Return the [X, Y] coordinate for the center point of the cell that contains the specified text.  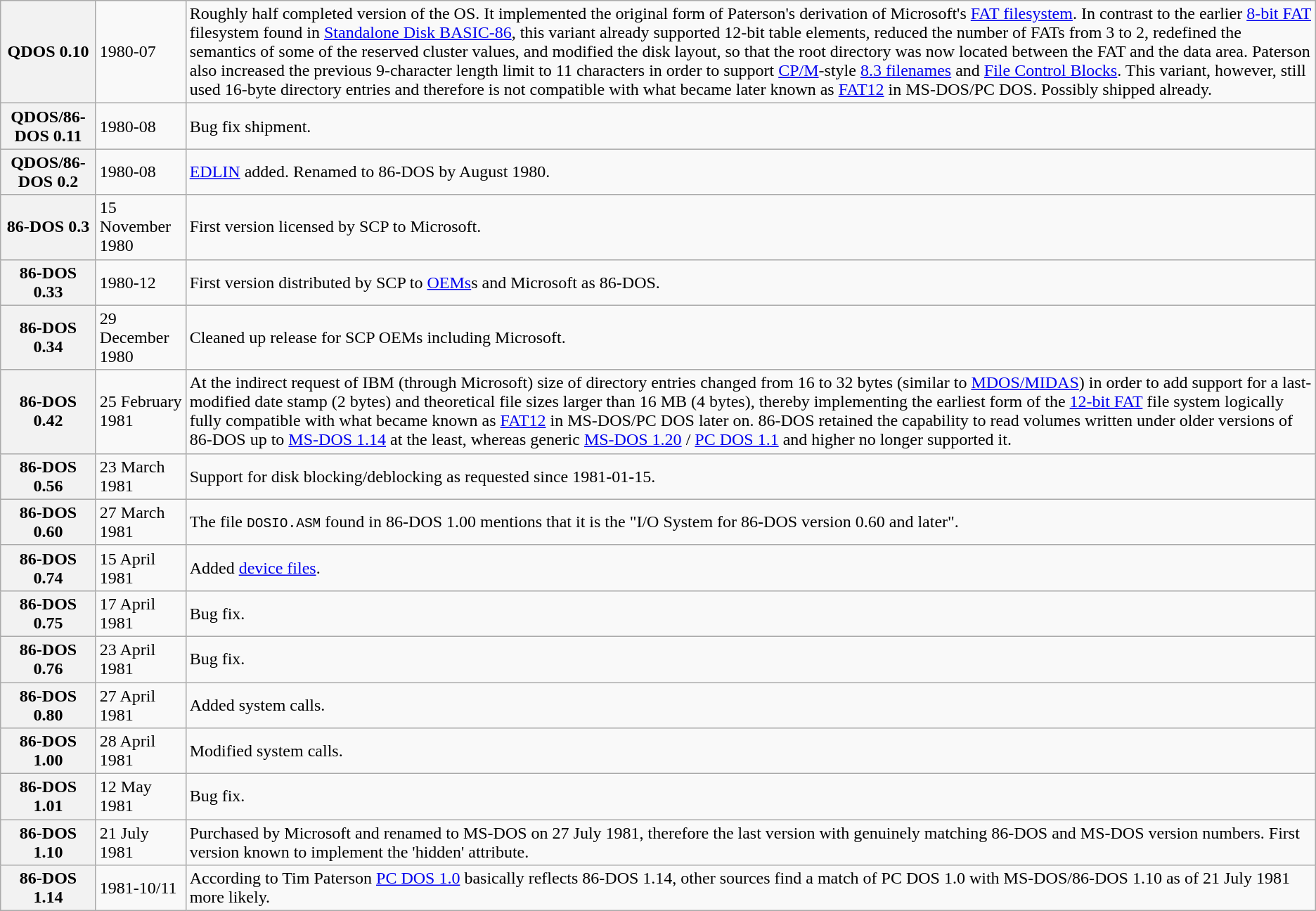
First version licensed by SCP to Microsoft. [751, 227]
28 April 1981 [141, 751]
Added device files. [751, 568]
First version distributed by SCP to OEMss and Microsoft as 86-DOS. [751, 283]
Support for disk blocking/deblocking as requested since 1981-01-15. [751, 477]
EDLIN added. Renamed to 86-DOS by August 1980. [751, 172]
27 March 1981 [141, 522]
86-DOS 0.80 [49, 704]
The file DOSIO.ASM found in 86-DOS 1.00 mentions that it is the "I/O System for 86-DOS version 0.60 and later". [751, 522]
1980-07 [141, 52]
Bug fix shipment. [751, 127]
Modified system calls. [751, 751]
86-DOS 0.33 [49, 283]
23 March 1981 [141, 477]
15 November 1980 [141, 227]
86-DOS 1.01 [49, 797]
86-DOS 0.76 [49, 659]
15 April 1981 [141, 568]
86-DOS 1.10 [49, 842]
1981-10/11 [141, 889]
86-DOS 0.56 [49, 477]
86-DOS 0.74 [49, 568]
86-DOS 1.00 [49, 751]
Added system calls. [751, 704]
86-DOS 1.14 [49, 889]
1980-12 [141, 283]
12 May 1981 [141, 797]
QDOS/86-DOS 0.2 [49, 172]
27 April 1981 [141, 704]
29 December 1980 [141, 337]
17 April 1981 [141, 613]
86-DOS 0.60 [49, 522]
21 July 1981 [141, 842]
23 April 1981 [141, 659]
86-DOS 0.34 [49, 337]
25 February 1981 [141, 412]
Cleaned up release for SCP OEMs including Microsoft. [751, 337]
86-DOS 0.42 [49, 412]
86-DOS 0.75 [49, 613]
QDOS/86-DOS 0.11 [49, 127]
QDOS 0.10 [49, 52]
86-DOS 0.3 [49, 227]
